Output the (x, y) coordinate of the center of the cell containing the given text.  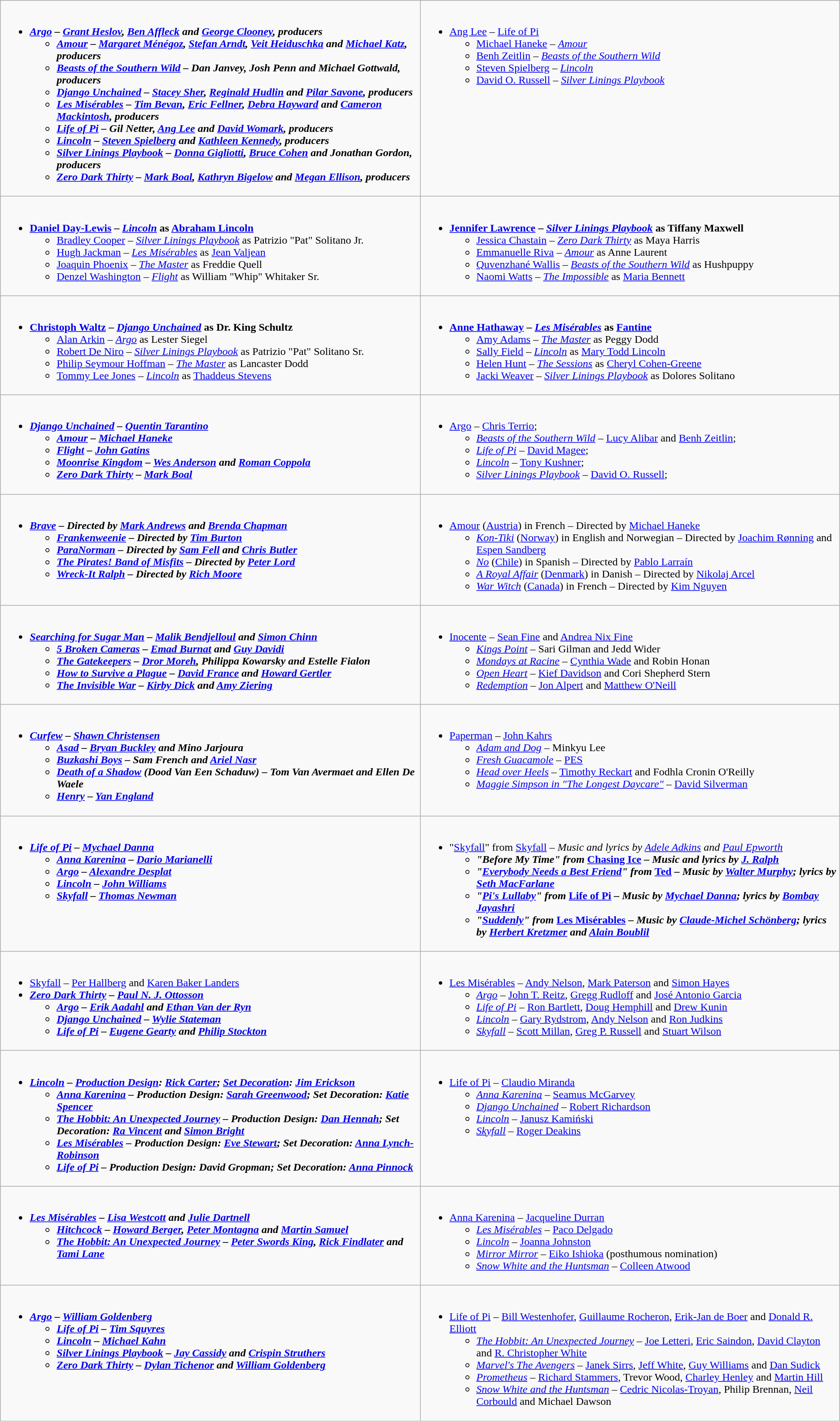
Life of Pi – Claudio MirandaAnna Karenina – Seamus McGarveyDjango Unchained – Robert RichardsonLincoln – Janusz KamińskiSkyfall – Roger Deakins (630, 1118)
Life of Pi – Mychael DannaAnna Karenina – Dario MarianelliArgo – Alexandre DesplatLincoln – John WilliamsSkyfall – Thomas Newman (210, 883)
